For the text-containing cell, return its midpoint in (x, y) coordinate format. 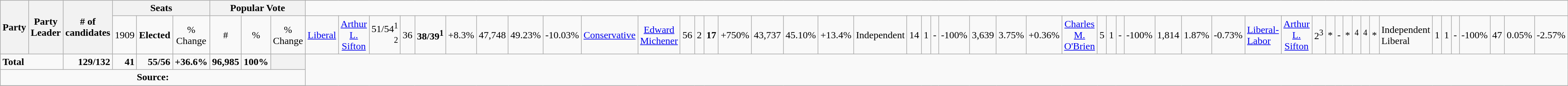
Seats (161, 8)
Charles M. O'Brien (1080, 35)
5 (1102, 35)
Independent (880, 35)
-0.73% (1228, 35)
Liberal-Labor (1263, 35)
-2.57% (1551, 35)
56 (688, 35)
2 (699, 35)
Party Leader (46, 27)
45.10% (801, 35)
47,748 (492, 35)
1.87% (1196, 35)
Popular Vote (258, 8)
23 (1319, 35)
% (256, 35)
55/56 (154, 62)
Edward Michener (659, 35)
51/541 2 (385, 35)
0.05% (1519, 35)
129/132 (87, 62)
3.75% (1011, 35)
Conservative (610, 35)
-10.03% (562, 35)
Independent Liberal (1406, 35)
49.23% (526, 35)
+13.4% (836, 35)
Total (32, 62)
1,814 (1168, 35)
Party (14, 27)
Liberal (322, 35)
47 (1497, 35)
+8.3% (461, 35)
36 (408, 35)
1909 (125, 35)
96,985 (226, 62)
3,639 (983, 35)
38/391 (431, 35)
Elected (154, 35)
+0.36% (1044, 35)
Source: (153, 77)
100% (256, 62)
43,737 (767, 35)
# (226, 35)
17 (711, 35)
+750% (735, 35)
# ofcandidates (87, 27)
41 (125, 62)
14 (914, 35)
+36.6% (191, 62)
